Extract the [x, y] coordinate from the center of the cell holding the provided text.  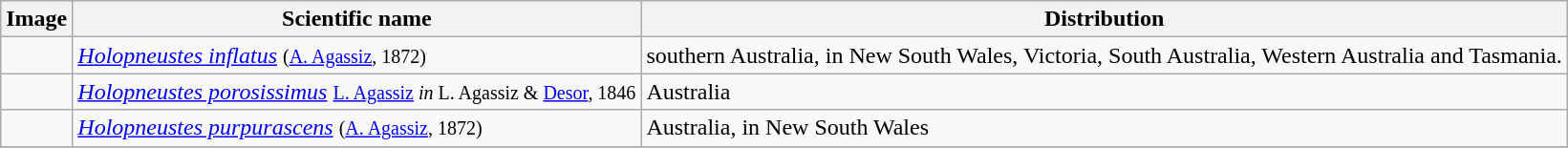
Holopneustes porosissimus L. Agassiz in L. Agassiz & Desor, 1846 [357, 92]
Australia [1105, 92]
Australia, in New South Wales [1105, 128]
southern Australia, in New South Wales, Victoria, South Australia, Western Australia and Tasmania. [1105, 55]
Holopneustes purpurascens (A. Agassiz, 1872) [357, 128]
Distribution [1105, 19]
Image [36, 19]
Holopneustes inflatus (A. Agassiz, 1872) [357, 55]
Scientific name [357, 19]
